Provide the (x, y) coordinate of the cell's center where the given text is located.  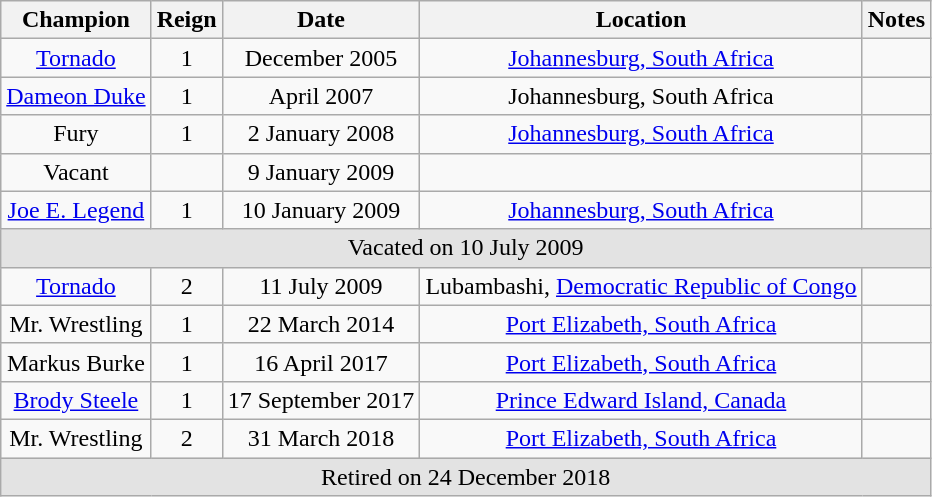
2 January 2008 (321, 134)
22 March 2014 (321, 324)
31 March 2018 (321, 438)
Dameon Duke (76, 96)
Champion (76, 20)
17 September 2017 (321, 400)
Fury (76, 134)
April 2007 (321, 96)
Lubambashi, Democratic Republic of Congo (641, 286)
Joe E. Legend (76, 210)
Markus Burke (76, 362)
Reign (186, 20)
10 January 2009 (321, 210)
Location (641, 20)
9 January 2009 (321, 172)
Retired on 24 December 2018 (466, 477)
Date (321, 20)
Vacated on 10 July 2009 (466, 248)
11 July 2009 (321, 286)
Notes (896, 20)
Vacant (76, 172)
16 April 2017 (321, 362)
Brody Steele (76, 400)
Prince Edward Island, Canada (641, 400)
December 2005 (321, 58)
